Extract the [X, Y] coordinate from the center of the cell holding the provided text.  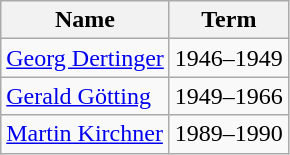
1989–1990 [228, 134]
Term [228, 20]
1949–1966 [228, 96]
Name [86, 20]
1946–1949 [228, 58]
Gerald Götting [86, 96]
Georg Dertinger [86, 58]
Martin Kirchner [86, 134]
